Find where the given text appears and provide that cell's center as (X, Y) coordinate. 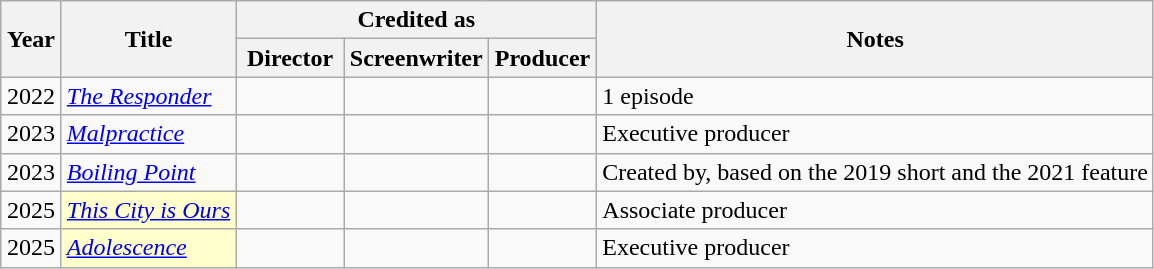
Associate producer (876, 210)
Malpractice (148, 134)
Screenwriter (416, 58)
2022 (32, 96)
Adolescence (148, 248)
Year (32, 39)
Title (148, 39)
The Responder (148, 96)
1 episode (876, 96)
Producer (542, 58)
Credited as (416, 20)
Notes (876, 39)
Boiling Point (148, 172)
This City is Ours (148, 210)
Director (290, 58)
Created by, based on the 2019 short and the 2021 feature (876, 172)
